Return the [x, y] coordinate for the center point of the cell that contains the specified text.  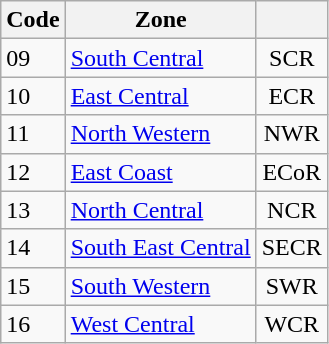
South Western [160, 286]
12 [33, 172]
Code [33, 20]
16 [33, 324]
South Central [160, 58]
North Central [160, 210]
NWR [292, 134]
WCR [292, 324]
15 [33, 286]
ECR [292, 96]
13 [33, 210]
SCR [292, 58]
09 [33, 58]
14 [33, 248]
West Central [160, 324]
SWR [292, 286]
10 [33, 96]
Zone [160, 20]
NCR [292, 210]
ECoR [292, 172]
East Central [160, 96]
11 [33, 134]
North Western [160, 134]
East Coast [160, 172]
South East Central [160, 248]
SECR [292, 248]
